Find where the given text appears and provide that cell's center as (X, Y) coordinate. 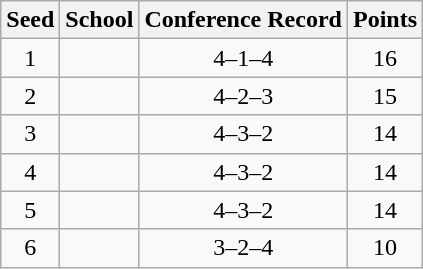
1 (30, 58)
3 (30, 134)
10 (384, 248)
3–2–4 (244, 248)
2 (30, 96)
4–1–4 (244, 58)
5 (30, 210)
6 (30, 248)
Points (384, 20)
Seed (30, 20)
4–2–3 (244, 96)
15 (384, 96)
4 (30, 172)
Conference Record (244, 20)
School (100, 20)
16 (384, 58)
